Provide the [X, Y] coordinate of the cell's center where the given text is located.  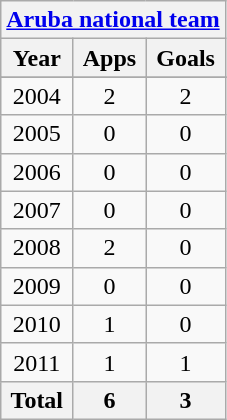
Goals [186, 58]
2008 [37, 248]
2010 [37, 324]
2009 [37, 286]
2005 [37, 134]
2006 [37, 172]
Aruba national team [113, 20]
2011 [37, 362]
Apps [110, 58]
2004 [37, 96]
Year [37, 58]
3 [186, 400]
2007 [37, 210]
Total [37, 400]
6 [110, 400]
